Locate the cell with the specified text and output its (x, y) center coordinate. 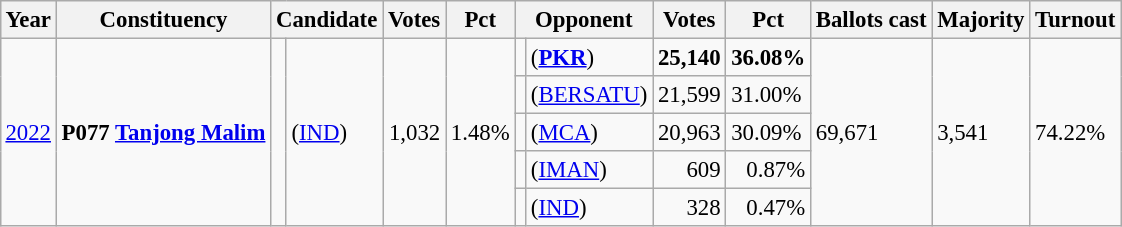
0.47% (768, 208)
36.08% (768, 57)
(PKR) (590, 57)
Year (28, 20)
Turnout (1076, 20)
Majority (981, 20)
1.48% (480, 132)
P077 Tanjong Malim (163, 132)
74.22% (1076, 132)
609 (690, 170)
30.09% (768, 133)
0.87% (768, 170)
Opponent (584, 20)
69,671 (870, 132)
(BERSATU) (590, 95)
20,963 (690, 133)
(IMAN) (590, 170)
31.00% (768, 95)
2022 (28, 132)
328 (690, 208)
Ballots cast (870, 20)
Constituency (163, 20)
3,541 (981, 132)
Candidate (327, 20)
1,032 (414, 132)
21,599 (690, 95)
(MCA) (590, 133)
25,140 (690, 57)
